Scan for the cell matching the given text and deliver its [X, Y] coordinate at center. 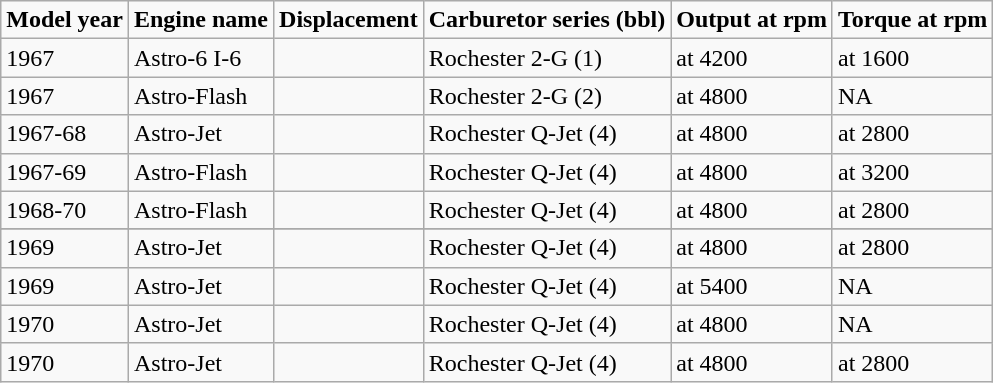
Torque at rpm [912, 20]
Rochester 2-G (2) [546, 96]
Rochester 2-G (1) [546, 58]
Astro-6 I-6 [200, 58]
1967-69 [65, 172]
at 4200 [752, 58]
1967-68 [65, 134]
at 1600 [912, 58]
Carburetor series (bbl) [546, 20]
at 5400 [752, 286]
Displacement [349, 20]
Model year [65, 20]
1968-70 [65, 210]
at 3200 [912, 172]
Output at rpm [752, 20]
Engine name [200, 20]
